From the cell containing the given text, extract its center point as (X, Y) coordinate. 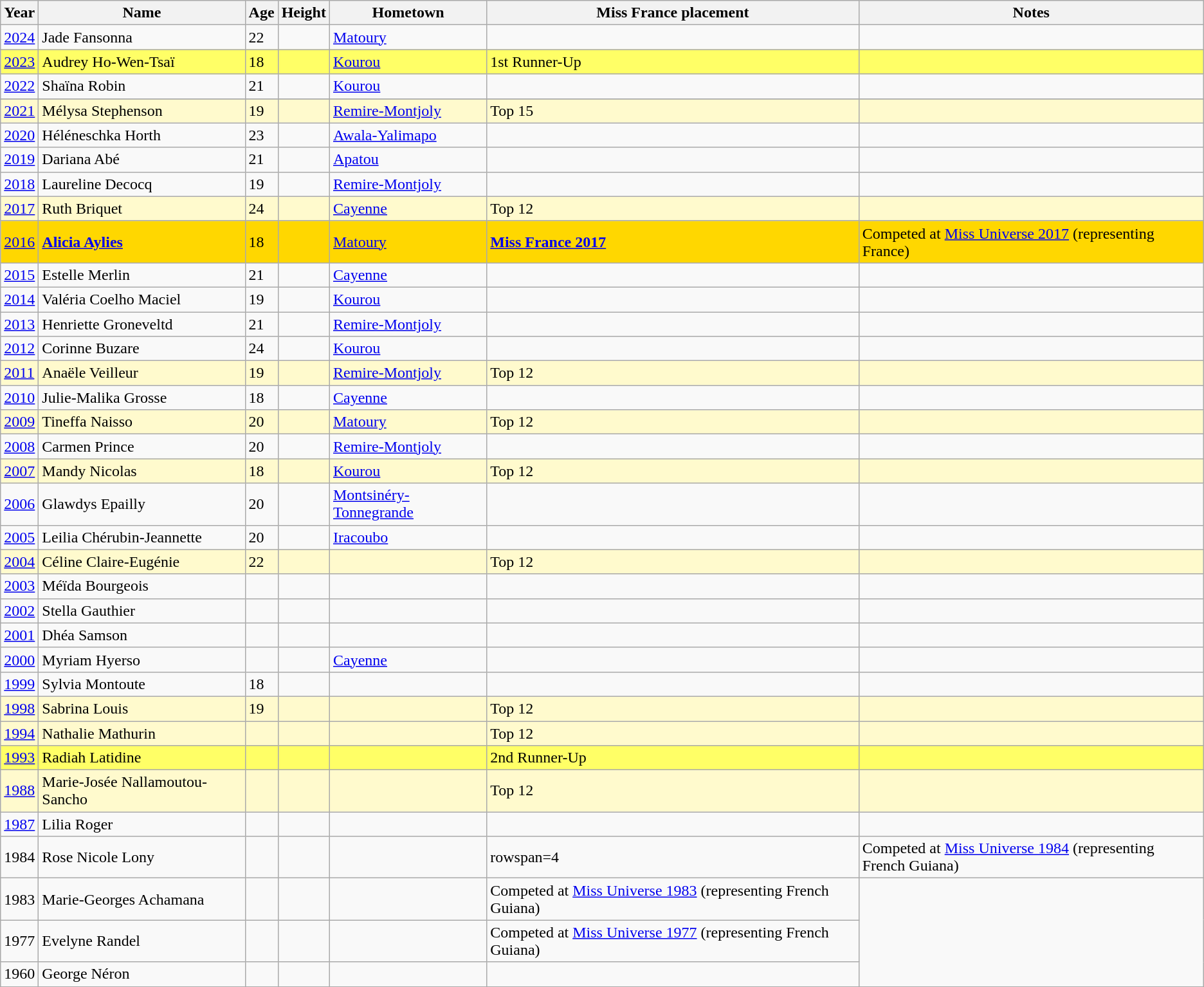
Top 15 (673, 111)
Competed at Miss Universe 1977 (representing French Guiana) (673, 941)
2021 (19, 111)
2013 (19, 324)
Shaïna Robin (141, 86)
Mélysa Stephenson (141, 111)
Year (19, 13)
Audrey Ho-Wen-Tsaï (141, 62)
Awala-Yalimapo (408, 135)
1983 (19, 899)
Height (304, 13)
Jade Fansonna (141, 37)
Méïda Bourgeois (141, 586)
2023 (19, 62)
2004 (19, 562)
Estelle Merlin (141, 275)
Competed at Miss Universe 2017 (representing France) (1031, 242)
Anaële Veilleur (141, 373)
Corinne Buzare (141, 349)
2018 (19, 184)
2024 (19, 37)
Miss France placement (673, 13)
Montsinéry-Tonnegrande (408, 504)
2015 (19, 275)
2nd Runner-Up (673, 758)
Céline Claire-Eugénie (141, 562)
Mandy Nicolas (141, 471)
Hometown (408, 13)
1993 (19, 758)
1987 (19, 824)
1994 (19, 733)
2022 (19, 86)
2020 (19, 135)
2003 (19, 586)
1998 (19, 708)
Héléneschka Horth (141, 135)
2014 (19, 299)
1977 (19, 941)
Sabrina Louis (141, 708)
1st Runner-Up (673, 62)
Tineffa Naisso (141, 422)
2010 (19, 398)
Laureline Decocq (141, 184)
2009 (19, 422)
Competed at Miss Universe 1983 (representing French Guiana) (673, 899)
2017 (19, 208)
Stella Gauthier (141, 611)
2012 (19, 349)
Lilia Roger (141, 824)
Notes (1031, 13)
Name (141, 13)
George Néron (141, 974)
Henriette Groneveltd (141, 324)
Evelyne Randel (141, 941)
Alicia Aylies (141, 242)
2011 (19, 373)
Glawdys Epailly (141, 504)
Iracoubo (408, 537)
Apatou (408, 160)
2007 (19, 471)
Marie-Georges Achamana (141, 899)
2006 (19, 504)
1960 (19, 974)
Dhéa Samson (141, 635)
Miss France 2017 (673, 242)
Carmen Prince (141, 447)
Leilia Chérubin-Jeannette (141, 537)
Dariana Abé (141, 160)
2000 (19, 660)
2008 (19, 447)
Age (261, 13)
Sylvia Montoute (141, 684)
Valéria Coelho Maciel (141, 299)
2019 (19, 160)
2016 (19, 242)
1984 (19, 857)
1988 (19, 791)
2001 (19, 635)
Competed at Miss Universe 1984 (representing French Guiana) (1031, 857)
Marie-Josée Nallamoutou-Sancho (141, 791)
1999 (19, 684)
Ruth Briquet (141, 208)
Rose Nicole Lony (141, 857)
Nathalie Mathurin (141, 733)
2002 (19, 611)
Radiah Latidine (141, 758)
23 (261, 135)
2005 (19, 537)
Myriam Hyerso (141, 660)
Julie-Malika Grosse (141, 398)
rowspan=4 (673, 857)
